Output the (X, Y) coordinate of the center of the cell containing the given text.  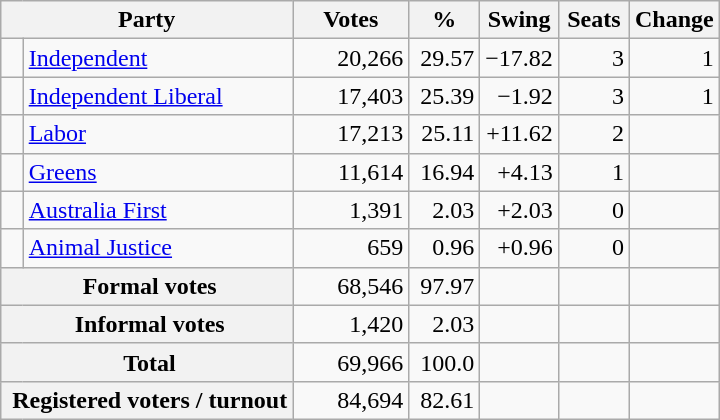
Independent Liberal (158, 96)
97.97 (444, 286)
−1.92 (520, 96)
100.0 (444, 362)
68,546 (351, 286)
Formal votes (147, 286)
+4.13 (520, 172)
2 (594, 134)
Registered voters / turnout (147, 400)
+0.96 (520, 248)
+11.62 (520, 134)
20,266 (351, 58)
Swing (520, 20)
25.39 (444, 96)
Party (147, 20)
16.94 (444, 172)
Labor (158, 134)
+2.03 (520, 210)
−17.82 (520, 58)
69,966 (351, 362)
Votes (351, 20)
17,403 (351, 96)
82.61 (444, 400)
Informal votes (147, 324)
17,213 (351, 134)
25.11 (444, 134)
659 (351, 248)
1,420 (351, 324)
Total (147, 362)
1,391 (351, 210)
29.57 (444, 58)
Change (674, 20)
0.96 (444, 248)
% (444, 20)
84,694 (351, 400)
Animal Justice (158, 248)
Seats (594, 20)
Independent (158, 58)
Australia First (158, 210)
11,614 (351, 172)
Greens (158, 172)
